For the text-containing cell, return its midpoint in (x, y) coordinate format. 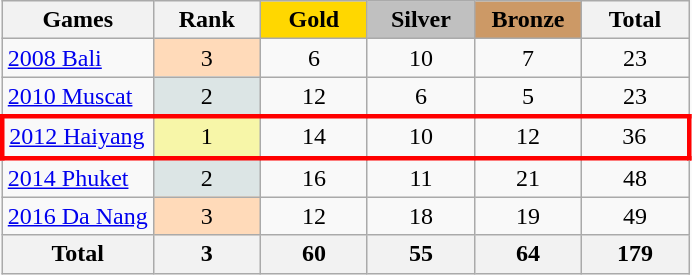
Gold (314, 20)
55 (420, 254)
Rank (206, 20)
60 (314, 254)
64 (528, 254)
21 (528, 178)
2014 Phuket (78, 178)
19 (528, 216)
18 (420, 216)
5 (528, 97)
2012 Haiyang (78, 136)
49 (636, 216)
11 (420, 178)
2008 Bali (78, 58)
16 (314, 178)
7 (528, 58)
2010 Muscat (78, 97)
1 (206, 136)
Games (78, 20)
36 (636, 136)
Silver (420, 20)
14 (314, 136)
Bronze (528, 20)
48 (636, 178)
179 (636, 254)
2016 Da Nang (78, 216)
